Provide the [x, y] coordinate of the cell's center where the given text is located.  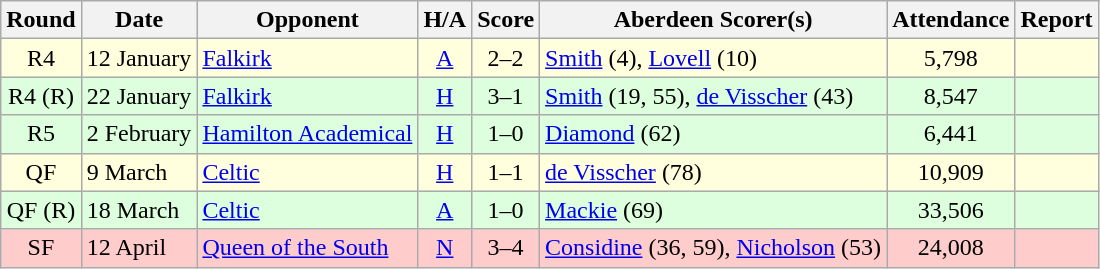
Date [139, 20]
SF [41, 248]
2 February [139, 134]
R5 [41, 134]
8,547 [951, 96]
12 January [139, 58]
Round [41, 20]
22 January [139, 96]
de Visscher (78) [714, 172]
12 April [139, 248]
N [445, 248]
2–2 [506, 58]
H/A [445, 20]
10,909 [951, 172]
Attendance [951, 20]
24,008 [951, 248]
Report [1056, 20]
Mackie (69) [714, 210]
R4 (R) [41, 96]
Aberdeen Scorer(s) [714, 20]
6,441 [951, 134]
Smith (4), Lovell (10) [714, 58]
R4 [41, 58]
33,506 [951, 210]
Hamilton Academical [308, 134]
18 March [139, 210]
Diamond (62) [714, 134]
5,798 [951, 58]
QF [41, 172]
3–4 [506, 248]
Queen of the South [308, 248]
Considine (36, 59), Nicholson (53) [714, 248]
9 March [139, 172]
Score [506, 20]
Smith (19, 55), de Visscher (43) [714, 96]
QF (R) [41, 210]
Opponent [308, 20]
3–1 [506, 96]
1–1 [506, 172]
